From the cell containing the given text, extract its center point as [X, Y] coordinate. 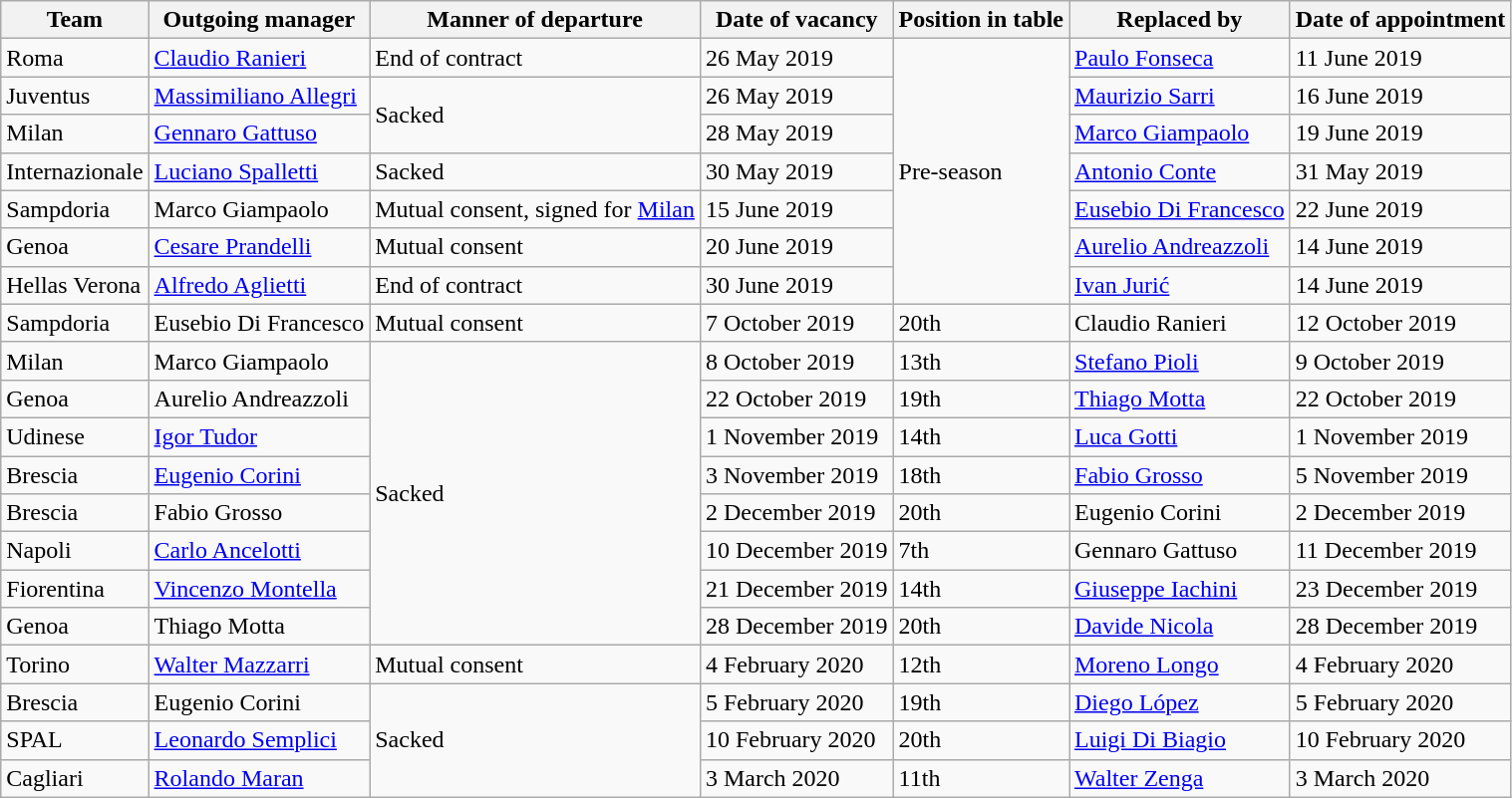
Antonio Conte [1179, 171]
16 June 2019 [1400, 96]
Fiorentina [75, 589]
30 May 2019 [796, 171]
Luciano Spalletti [259, 171]
Date of vacancy [796, 20]
12th [981, 665]
Roma [75, 58]
11th [981, 778]
Paulo Fonseca [1179, 58]
Cagliari [75, 778]
Mutual consent, signed for Milan [535, 209]
3 November 2019 [796, 475]
18th [981, 475]
7th [981, 551]
8 October 2019 [796, 361]
7 October 2019 [796, 323]
Carlo Ancelotti [259, 551]
Maurizio Sarri [1179, 96]
9 October 2019 [1400, 361]
Walter Mazzarri [259, 665]
11 June 2019 [1400, 58]
Rolando Maran [259, 778]
20 June 2019 [796, 247]
12 October 2019 [1400, 323]
Udinese [75, 436]
28 May 2019 [796, 133]
11 December 2019 [1400, 551]
Walter Zenga [1179, 778]
15 June 2019 [796, 209]
31 May 2019 [1400, 171]
Juventus [75, 96]
Hellas Verona [75, 285]
Stefano Pioli [1179, 361]
10 December 2019 [796, 551]
Luigi Di Biagio [1179, 740]
Manner of departure [535, 20]
Ivan Jurić [1179, 285]
Leonardo Semplici [259, 740]
Diego López [1179, 702]
Internazionale [75, 171]
SPAL [75, 740]
Giuseppe Iachini [1179, 589]
Cesare Prandelli [259, 247]
Alfredo Aglietti [259, 285]
Pre-season [981, 171]
21 December 2019 [796, 589]
30 June 2019 [796, 285]
Massimiliano Allegri [259, 96]
Moreno Longo [1179, 665]
Replaced by [1179, 20]
5 November 2019 [1400, 475]
22 June 2019 [1400, 209]
Torino [75, 665]
Davide Nicola [1179, 627]
Igor Tudor [259, 436]
Team [75, 20]
Vincenzo Montella [259, 589]
19 June 2019 [1400, 133]
Napoli [75, 551]
13th [981, 361]
Outgoing manager [259, 20]
Date of appointment [1400, 20]
23 December 2019 [1400, 589]
Position in table [981, 20]
Luca Gotti [1179, 436]
